Identify which cell holds the provided text, then report its [x, y] central coordinate. 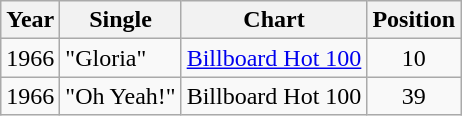
"Oh Yeah!" [120, 96]
10 [414, 58]
Year [30, 20]
39 [414, 96]
"Gloria" [120, 58]
Position [414, 20]
Chart [274, 20]
Single [120, 20]
